Determine the (x, y) coordinate at the center of the cell enclosing the given text.  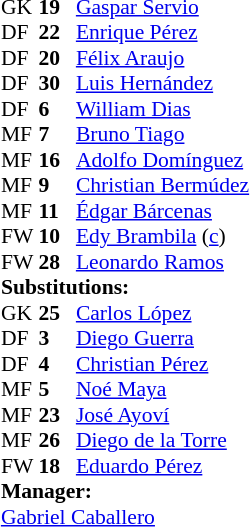
3 (57, 339)
5 (57, 389)
28 (57, 262)
6 (57, 109)
Bruno Tiago (162, 135)
Édgar Bárcenas (162, 211)
22 (57, 33)
José Ayoví (162, 415)
Christian Pérez (162, 364)
7 (57, 135)
Manager: (125, 491)
GK (20, 313)
30 (57, 83)
23 (57, 415)
Enrique Pérez (162, 33)
26 (57, 441)
Noé Maya (162, 389)
Leonardo Ramos (162, 262)
Eduardo Pérez (162, 466)
Diego de la Torre (162, 441)
11 (57, 211)
Edy Brambila (c) (162, 237)
Adolfo Domínguez (162, 160)
Carlos López (162, 313)
Substitutions: (125, 287)
10 (57, 237)
16 (57, 160)
Christian Bermúdez (162, 185)
20 (57, 58)
25 (57, 313)
4 (57, 364)
9 (57, 185)
Luis Hernández (162, 83)
William Dias (162, 109)
18 (57, 466)
Félix Araujo (162, 58)
Diego Guerra (162, 339)
